Pinpoint the cell where the given text exists, returning its (X, Y) midpoint coordinate. 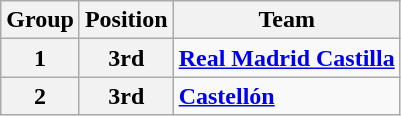
Real Madrid Castilla (286, 58)
Team (286, 20)
Castellón (286, 96)
2 (40, 96)
1 (40, 58)
Group (40, 20)
Position (126, 20)
